Detect which cell encompasses the target text, then output its (X, Y) center coordinate. 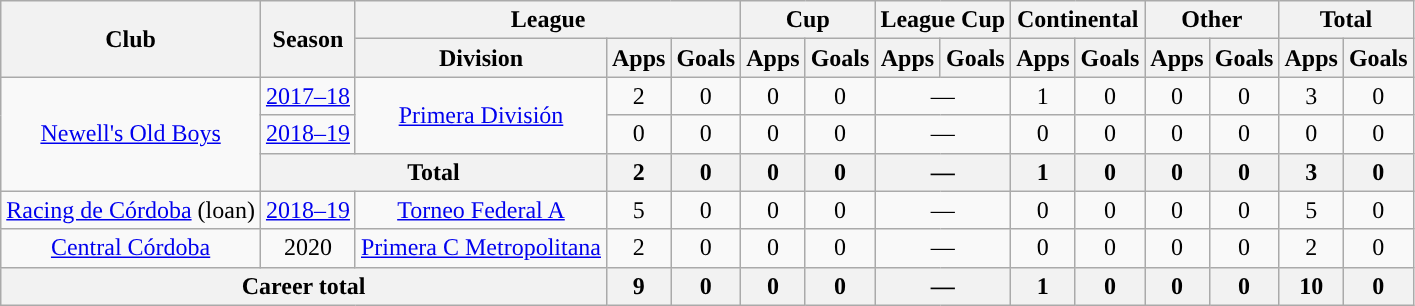
Season (308, 39)
Torneo Federal A (480, 210)
Racing de Córdoba (loan) (131, 210)
Cup (808, 20)
Central Córdoba (131, 248)
2017–18 (308, 96)
10 (1311, 286)
Club (131, 39)
League Cup (943, 20)
Continental (1078, 20)
2020 (308, 248)
Primera C Metropolitana (480, 248)
Division (480, 58)
Career total (304, 286)
9 (638, 286)
Primera División (480, 115)
League (548, 20)
Newell's Old Boys (131, 134)
Other (1212, 20)
